Capture the cell that displays the provided text and extract its [X, Y] central coordinate. 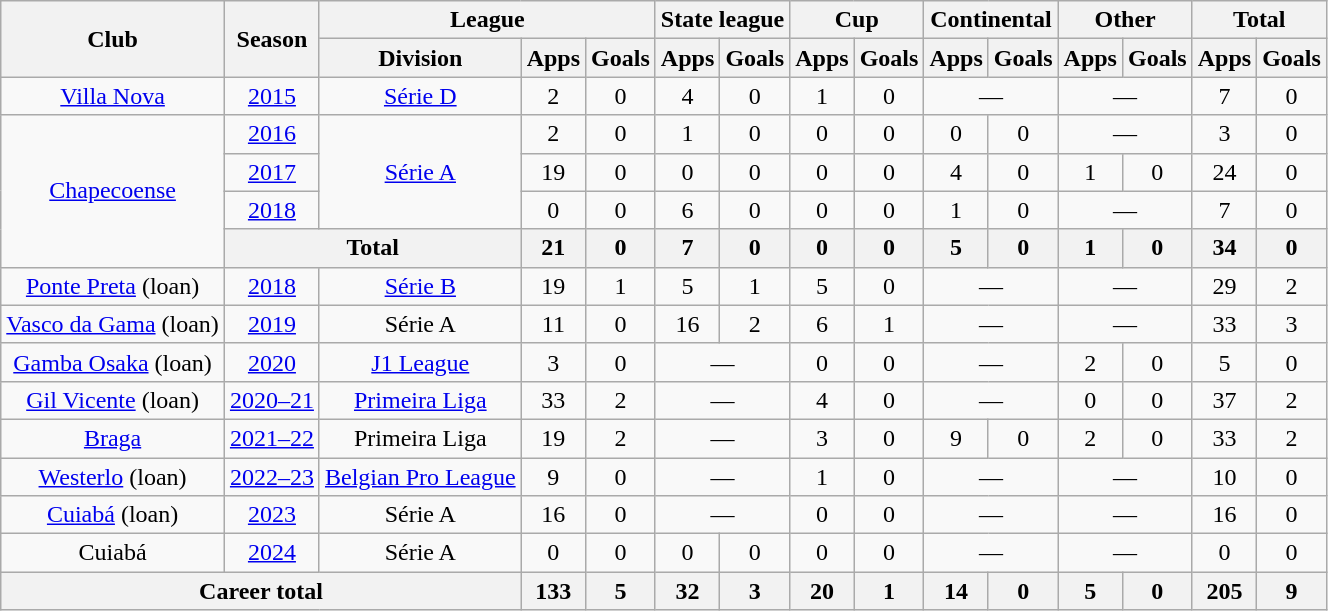
133 [553, 591]
2021–22 [272, 438]
37 [1224, 400]
24 [1224, 172]
Season [272, 39]
2020–21 [272, 400]
2015 [272, 96]
11 [553, 324]
10 [1224, 477]
Westerlo (loan) [113, 477]
32 [687, 591]
2024 [272, 553]
34 [1224, 248]
Belgian Pro League [420, 477]
Gamba Osaka (loan) [113, 362]
2017 [272, 172]
Villa Nova [113, 96]
Division [420, 58]
Continental [991, 20]
J1 League [420, 362]
14 [956, 591]
Club [113, 39]
Cup [857, 20]
Cuiabá [113, 553]
Ponte Preta (loan) [113, 286]
205 [1224, 591]
20 [822, 591]
Braga [113, 438]
2022–23 [272, 477]
Career total [261, 591]
2023 [272, 515]
29 [1224, 286]
Série D [420, 96]
Other [1125, 20]
Série B [420, 286]
2020 [272, 362]
Vasco da Gama (loan) [113, 324]
Cuiabá (loan) [113, 515]
Gil Vicente (loan) [113, 400]
League [487, 20]
Chapecoense [113, 191]
21 [553, 248]
2019 [272, 324]
State league [722, 20]
2016 [272, 134]
